Find where the given text appears and provide that cell's center as (X, Y) coordinate. 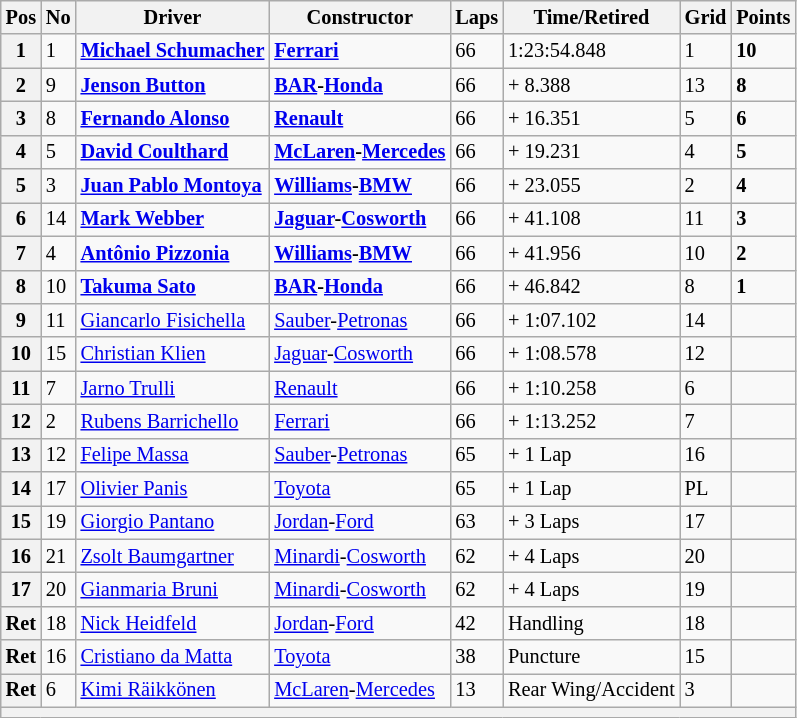
42 (476, 623)
David Coulthard (173, 152)
+ 19.231 (592, 152)
Zsolt Baumgartner (173, 556)
+ 1:13.252 (592, 421)
Pos (21, 17)
Juan Pablo Montoya (173, 186)
Giancarlo Fisichella (173, 320)
No (58, 17)
+ 46.842 (592, 287)
Driver (173, 17)
Mark Webber (173, 219)
+ 23.055 (592, 186)
+ 3 Laps (592, 522)
Giorgio Pantano (173, 522)
PL (706, 489)
+ 1:10.258 (592, 388)
Christian Klien (173, 354)
Antônio Pizzonia (173, 253)
Nick Heidfeld (173, 623)
Time/Retired (592, 17)
21 (58, 556)
Jenson Button (173, 85)
+ 1:08.578 (592, 354)
+ 41.956 (592, 253)
Grid (706, 17)
Handling (592, 623)
Cristiano da Matta (173, 657)
Jarno Trulli (173, 388)
+ 8.388 (592, 85)
Michael Schumacher (173, 51)
Points (763, 17)
Kimi Räikkönen (173, 690)
Fernando Alonso (173, 118)
Laps (476, 17)
38 (476, 657)
Puncture (592, 657)
Felipe Massa (173, 455)
+ 41.108 (592, 219)
+ 16.351 (592, 118)
Takuma Sato (173, 287)
Rubens Barrichello (173, 421)
+ 1:07.102 (592, 320)
1:23:54.848 (592, 51)
Constructor (360, 17)
Olivier Panis (173, 489)
Gianmaria Bruni (173, 589)
Rear Wing/Accident (592, 690)
63 (476, 522)
